Find where the given text appears and provide that cell's center as [X, Y] coordinate. 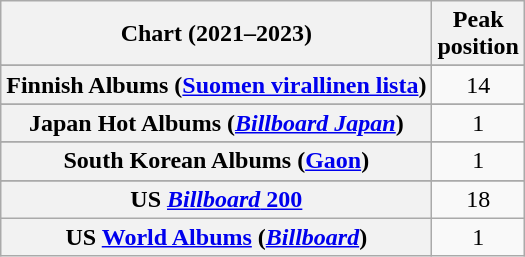
US Billboard 200 [216, 199]
South Korean Albums (Gaon) [216, 161]
14 [478, 85]
Japan Hot Albums (Billboard Japan) [216, 123]
Peakposition [478, 34]
18 [478, 199]
Finnish Albums (Suomen virallinen lista) [216, 85]
Chart (2021–2023) [216, 34]
US World Albums (Billboard) [216, 237]
